Find where the given text appears and provide that cell's center as (x, y) coordinate. 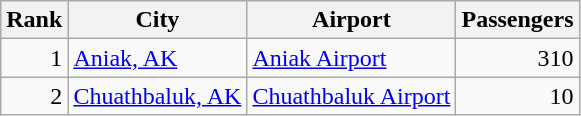
1 (34, 58)
Passengers (518, 20)
Rank (34, 20)
310 (518, 58)
Chuathbaluk Airport (352, 96)
Aniak Airport (352, 58)
10 (518, 96)
Aniak, AK (158, 58)
Chuathbaluk, AK (158, 96)
City (158, 20)
2 (34, 96)
Airport (352, 20)
